From the cell containing the given text, extract its center point as [X, Y] coordinate. 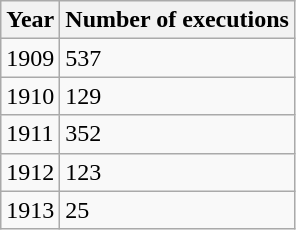
1911 [30, 134]
537 [178, 58]
1913 [30, 210]
129 [178, 96]
352 [178, 134]
1909 [30, 58]
Year [30, 20]
1912 [30, 172]
Number of executions [178, 20]
25 [178, 210]
1910 [30, 96]
123 [178, 172]
